Locate the cell with the specified text and output its (x, y) center coordinate. 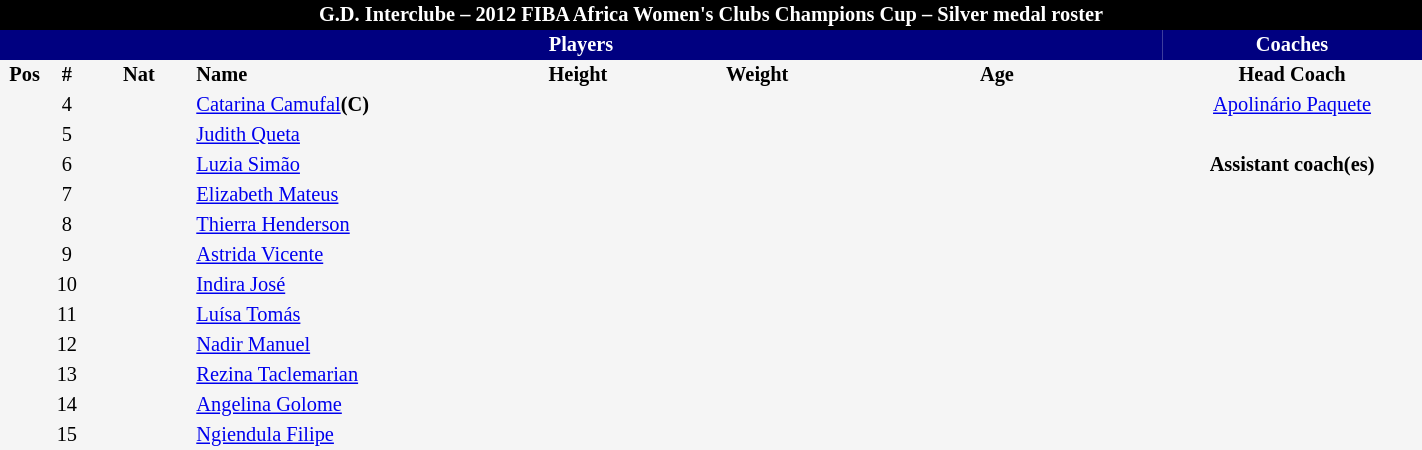
Assistant coach(es) (1292, 165)
Weight (758, 75)
6 (66, 165)
Angelina Golome (333, 405)
Indira José (333, 285)
Ngiendula Filipe (333, 435)
Name (333, 75)
Judith Queta (333, 135)
9 (66, 255)
4 (66, 105)
14 (66, 405)
Luísa Tomás (333, 315)
Height (578, 75)
10 (66, 285)
G.D. Interclube – 2012 FIBA Africa Women's Clubs Champions Cup – Silver medal roster (711, 15)
Nadir Manuel (333, 345)
13 (66, 375)
Luzia Simão (333, 165)
Thierra Henderson (333, 225)
Coaches (1292, 45)
8 (66, 225)
12 (66, 345)
Astrida Vicente (333, 255)
Apolinário Paquete (1292, 105)
Nat (140, 75)
15 (66, 435)
Elizabeth Mateus (333, 195)
Rezina Taclemarian (333, 375)
Age (997, 75)
Catarina Camufal(C) (333, 105)
Players (581, 45)
Head Coach (1292, 75)
11 (66, 315)
5 (66, 135)
# (66, 75)
Pos (24, 75)
7 (66, 195)
